Scan for the cell matching the given text and deliver its (X, Y) coordinate at center. 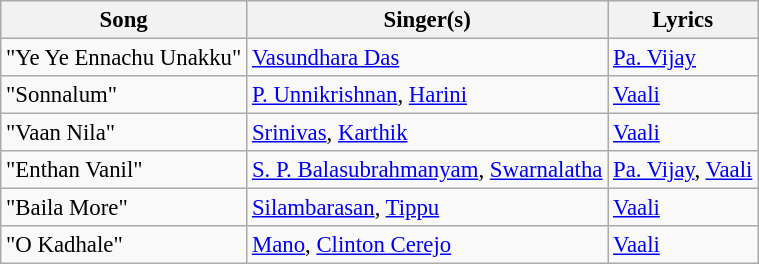
Lyrics (683, 20)
"O Kadhale" (124, 245)
Pa. Vijay (683, 58)
Mano, Clinton Cerejo (428, 245)
"Ye Ye Ennachu Unakku" (124, 58)
"Enthan Vanil" (124, 170)
Singer(s) (428, 20)
Vasundhara Das (428, 58)
"Vaan Nila" (124, 133)
"Sonnalum" (124, 95)
Song (124, 20)
"Baila More" (124, 208)
P. Unnikrishnan, Harini (428, 95)
Srinivas, Karthik (428, 133)
Pa. Vijay, Vaali (683, 170)
Silambarasan, Tippu (428, 208)
S. P. Balasubrahmanyam, Swarnalatha (428, 170)
